Capture the cell that displays the provided text and extract its (X, Y) central coordinate. 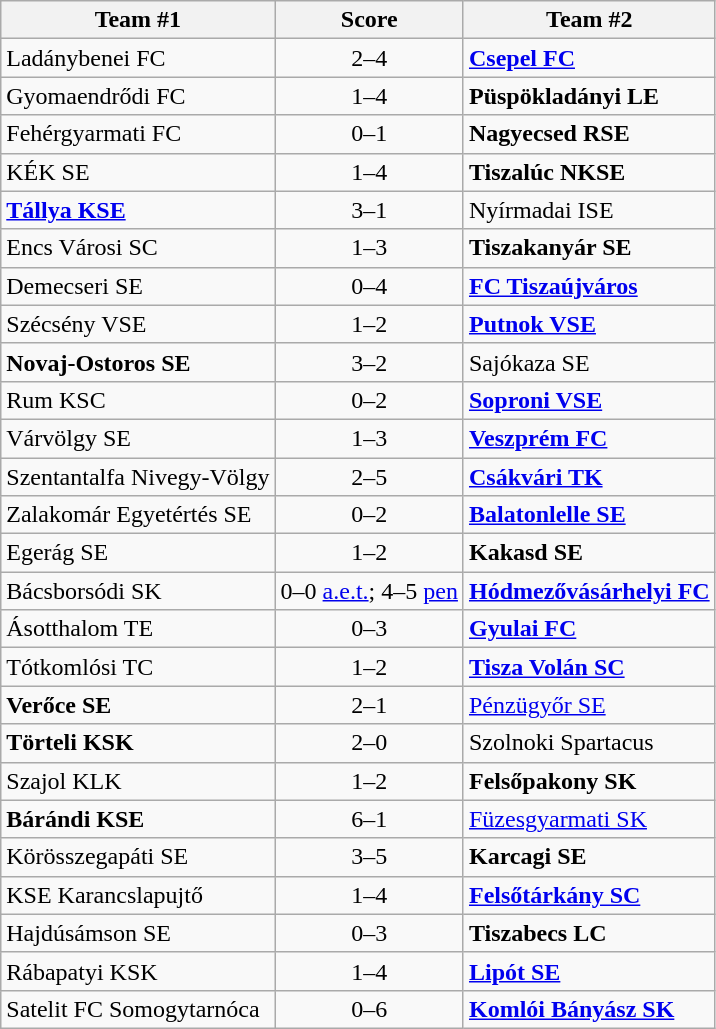
2–1 (369, 705)
0–6 (369, 1009)
6–1 (369, 819)
Nagyecsed RSE (589, 134)
Tiszabecs LC (589, 933)
Team #2 (589, 20)
Score (369, 20)
0–4 (369, 286)
KÉK SE (138, 172)
Tisza Volán SC (589, 667)
Sajókaza SE (589, 362)
Szajol KLK (138, 781)
Rábapatyi KSK (138, 971)
Törteli KSK (138, 743)
Balatonlelle SE (589, 515)
Hódmezővásárhelyi FC (589, 591)
3–5 (369, 857)
3–1 (369, 210)
Pénzügyőr SE (589, 705)
Füzesgyarmati SK (589, 819)
Veszprém FC (589, 438)
Encs Városi SC (138, 248)
Satelit FC Somogytarnóca (138, 1009)
Szolnoki Spartacus (589, 743)
Demecseri SE (138, 286)
2–5 (369, 477)
Hajdúsámson SE (138, 933)
Tiszakanyár SE (589, 248)
Felsőtárkány SC (589, 895)
Ladánybenei FC (138, 58)
Várvölgy SE (138, 438)
Soproni VSE (589, 400)
Putnok VSE (589, 324)
Fehérgyarmati FC (138, 134)
Kakasd SE (589, 553)
Karcagi SE (589, 857)
Gyulai FC (589, 629)
Körösszegapáti SE (138, 857)
Team #1 (138, 20)
Ásotthalom TE (138, 629)
Lipót SE (589, 971)
Bácsborsódi SK (138, 591)
3–2 (369, 362)
Zalakomár Egyetértés SE (138, 515)
Verőce SE (138, 705)
Komlói Bányász SK (589, 1009)
2–0 (369, 743)
KSE Karancslapujtő (138, 895)
Egerág SE (138, 553)
Csepel FC (589, 58)
0–1 (369, 134)
Novaj-Ostoros SE (138, 362)
Szentantalfa Nivegy-Völgy (138, 477)
FC Tiszaújváros (589, 286)
Nyírmadai ISE (589, 210)
2–4 (369, 58)
Tállya KSE (138, 210)
Szécsény VSE (138, 324)
Csákvári TK (589, 477)
Gyomaendrődi FC (138, 96)
Püspökladányi LE (589, 96)
Tiszalúc NKSE (589, 172)
0–0 a.e.t.; 4–5 pen (369, 591)
Tótkomlósi TC (138, 667)
Bárándi KSE (138, 819)
Rum KSC (138, 400)
Felsőpakony SK (589, 781)
